Search for the cell housing the specified text and yield its (X, Y) center coordinate. 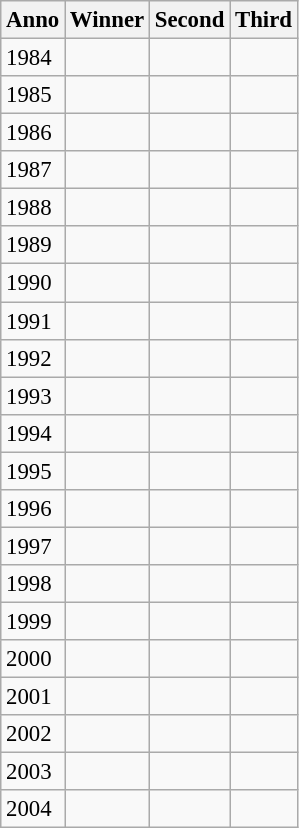
1993 (33, 396)
1989 (33, 245)
1988 (33, 208)
1995 (33, 471)
1990 (33, 283)
2004 (33, 809)
Winner (108, 20)
1992 (33, 358)
1991 (33, 321)
1985 (33, 95)
Anno (33, 20)
1984 (33, 58)
1996 (33, 509)
1986 (33, 133)
1997 (33, 546)
1994 (33, 433)
1998 (33, 584)
1987 (33, 170)
Second (189, 20)
2000 (33, 659)
Third (264, 20)
1999 (33, 621)
2001 (33, 697)
2002 (33, 734)
2003 (33, 772)
